For the text-containing cell, return its midpoint in [x, y] coordinate format. 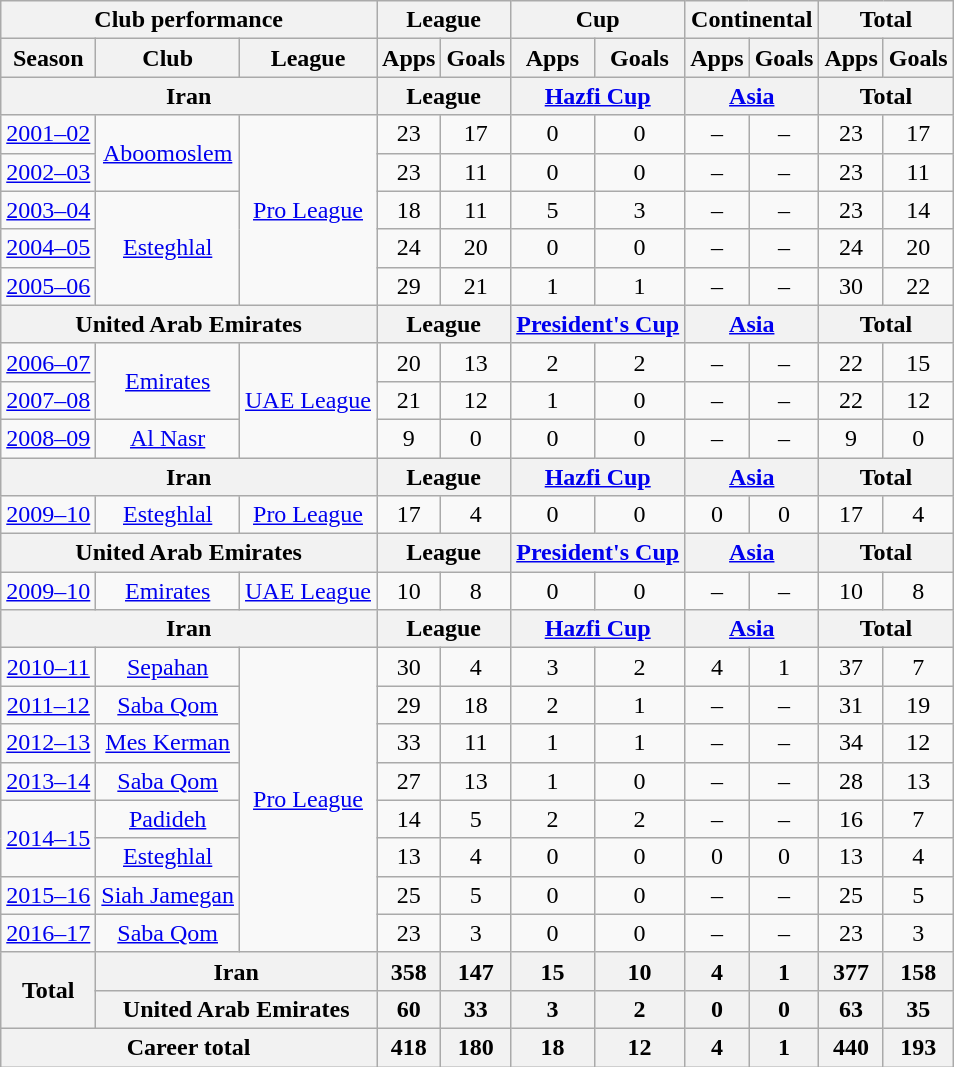
2011–12 [48, 705]
Al Nasr [168, 438]
60 [409, 1009]
19 [918, 705]
2001–02 [48, 134]
2007–08 [48, 400]
2015–16 [48, 895]
2005–06 [48, 286]
37 [851, 667]
180 [476, 1047]
63 [851, 1009]
2010–11 [48, 667]
2003–04 [48, 210]
Siah Jamegan [168, 895]
2006–07 [48, 362]
Club performance [189, 20]
Career total [189, 1047]
31 [851, 705]
Padideh [168, 819]
2002–03 [48, 172]
440 [851, 1047]
418 [409, 1047]
2016–17 [48, 933]
2013–14 [48, 781]
28 [851, 781]
358 [409, 971]
158 [918, 971]
Continental [752, 20]
16 [851, 819]
Sepahan [168, 667]
Cup [598, 20]
35 [918, 1009]
Club [168, 58]
Season [48, 58]
Aboomoslem [168, 153]
2014–15 [48, 838]
193 [918, 1047]
27 [409, 781]
147 [476, 971]
2008–09 [48, 438]
377 [851, 971]
34 [851, 743]
Mes Kerman [168, 743]
2012–13 [48, 743]
2004–05 [48, 248]
